Pinpoint the cell where the given text exists, returning its (x, y) midpoint coordinate. 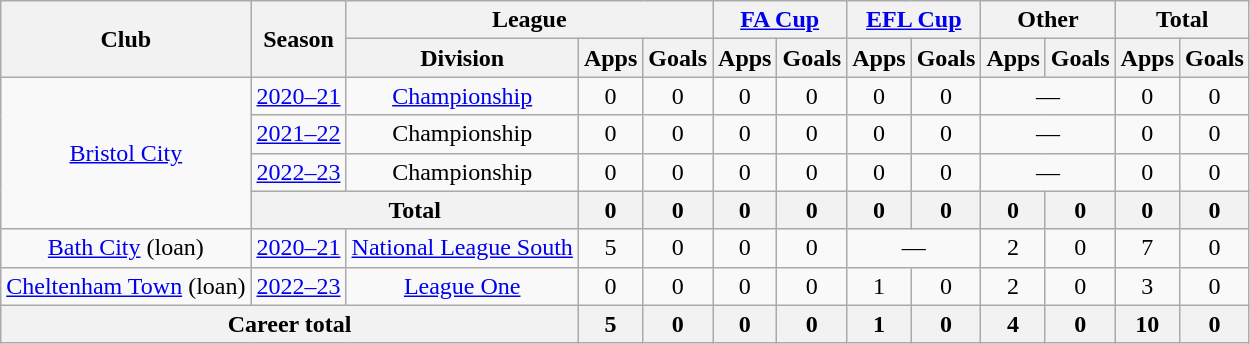
League (530, 20)
Other (1048, 20)
7 (1147, 248)
League One (462, 286)
National League South (462, 248)
Bristol City (126, 153)
Career total (290, 324)
Bath City (loan) (126, 248)
10 (1147, 324)
EFL Cup (914, 20)
Season (298, 39)
4 (1013, 324)
2021–22 (298, 134)
Cheltenham Town (loan) (126, 286)
Club (126, 39)
3 (1147, 286)
Division (462, 58)
FA Cup (780, 20)
